Extract the (x, y) coordinate from the center of the cell holding the provided text.  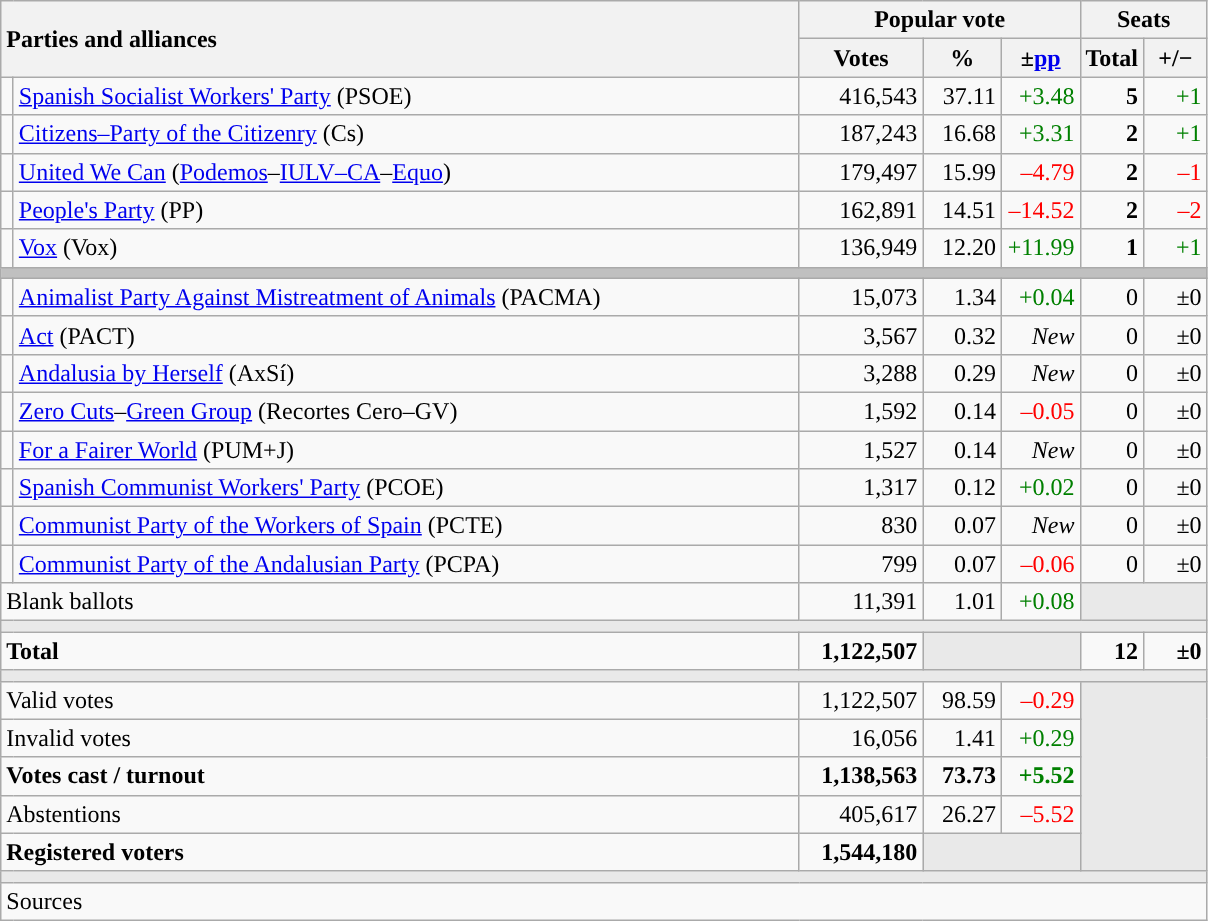
0.32 (962, 335)
–0.06 (1040, 564)
–4.79 (1040, 172)
% (962, 58)
0.29 (962, 373)
Seats (1144, 20)
11,391 (861, 602)
1 (1112, 248)
12 (1112, 651)
15.99 (962, 172)
+0.29 (1040, 738)
416,543 (861, 96)
Vox (Vox) (406, 248)
5 (1112, 96)
12.20 (962, 248)
Spanish Socialist Workers' Party (PSOE) (406, 96)
179,497 (861, 172)
Blank ballots (400, 602)
+0.02 (1040, 488)
+/− (1176, 58)
1,317 (861, 488)
Andalusia by Herself (AxSí) (406, 373)
15,073 (861, 297)
Communist Party of the Andalusian Party (PCPA) (406, 564)
For a Fairer World (PUM+J) (406, 449)
–5.52 (1040, 814)
26.27 (962, 814)
+11.99 (1040, 248)
73.73 (962, 776)
+5.52 (1040, 776)
1,138,563 (861, 776)
United We Can (Podemos–IULV–CA–Equo) (406, 172)
162,891 (861, 210)
Invalid votes (400, 738)
1,592 (861, 411)
Votes cast / turnout (400, 776)
+3.31 (1040, 134)
1.41 (962, 738)
–1 (1176, 172)
Spanish Communist Workers' Party (PCOE) (406, 488)
Sources (604, 901)
Communist Party of the Workers of Spain (PCTE) (406, 526)
Animalist Party Against Mistreatment of Animals (PACMA) (406, 297)
±pp (1040, 58)
People's Party (PP) (406, 210)
–0.05 (1040, 411)
1.01 (962, 602)
16.68 (962, 134)
187,243 (861, 134)
830 (861, 526)
3,567 (861, 335)
1.34 (962, 297)
+3.48 (1040, 96)
37.11 (962, 96)
Votes (861, 58)
Zero Cuts–Green Group (Recortes Cero–GV) (406, 411)
Act (PACT) (406, 335)
Abstentions (400, 814)
–0.29 (1040, 700)
–14.52 (1040, 210)
799 (861, 564)
Registered voters (400, 852)
16,056 (861, 738)
405,617 (861, 814)
–2 (1176, 210)
136,949 (861, 248)
Popular vote (940, 20)
+0.08 (1040, 602)
98.59 (962, 700)
3,288 (861, 373)
Valid votes (400, 700)
Citizens–Party of the Citizenry (Cs) (406, 134)
0.12 (962, 488)
1,544,180 (861, 852)
+0.04 (1040, 297)
14.51 (962, 210)
Parties and alliances (400, 39)
1,527 (861, 449)
